Extract the (X, Y) coordinate from the center of the cell holding the provided text.  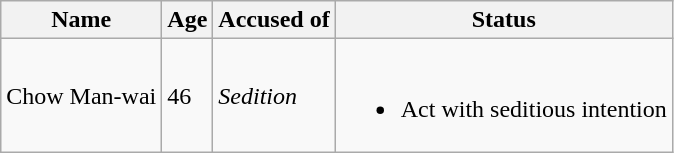
Accused of (274, 20)
Status (504, 20)
Age (188, 20)
Act with seditious intention (504, 96)
46 (188, 96)
Name (82, 20)
Sedition (274, 96)
Chow Man-wai (82, 96)
